Detect which cell encompasses the target text, then output its [X, Y] center coordinate. 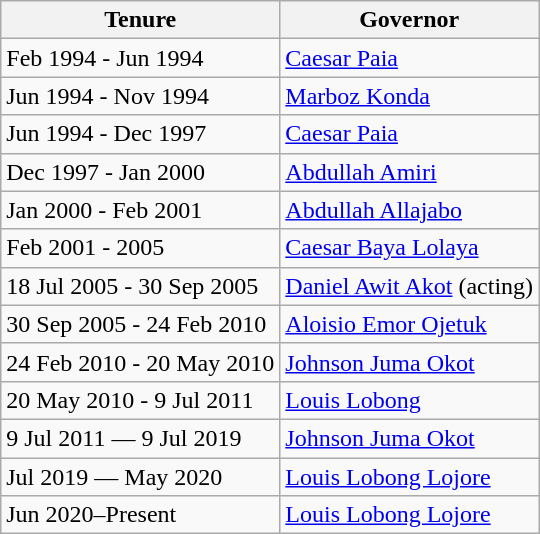
Louis Lobong [410, 400]
30 Sep 2005 - 24 Feb 2010 [140, 324]
Abdullah Amiri [410, 172]
Jan 2000 - Feb 2001 [140, 210]
Jul 2019 — May 2020 [140, 477]
Dec 1997 - Jan 2000 [140, 172]
9 Jul 2011 — 9 Jul 2019 [140, 438]
Caesar Baya Lolaya [410, 248]
24 Feb 2010 - 20 May 2010 [140, 362]
Jun 1994 - Dec 1997 [140, 134]
Feb 1994 - Jun 1994 [140, 58]
Jun 2020–Present [140, 515]
Jun 1994 - Nov 1994 [140, 96]
Tenure [140, 20]
20 May 2010 - 9 Jul 2011 [140, 400]
Feb 2001 - 2005 [140, 248]
Aloisio Emor Ojetuk [410, 324]
18 Jul 2005 - 30 Sep 2005 [140, 286]
Governor [410, 20]
Abdullah Allajabo [410, 210]
Daniel Awit Akot (acting) [410, 286]
Marboz Konda [410, 96]
